Return [x, y] of the center of cell containing provided text 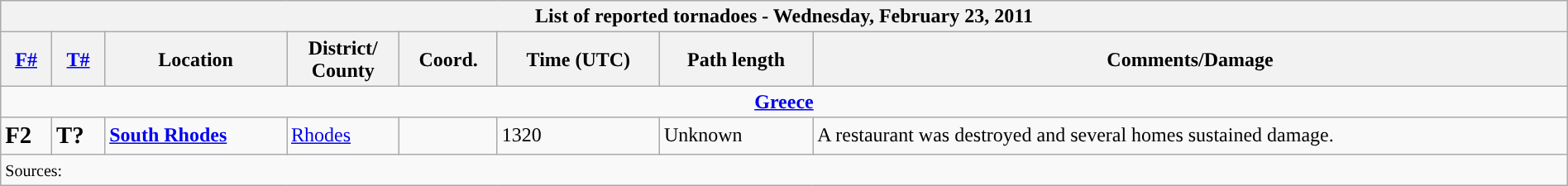
District/County [342, 60]
Location [196, 60]
Greece [784, 102]
F2 [26, 136]
Sources: [784, 169]
A restaurant was destroyed and several homes sustained damage. [1191, 136]
Comments/Damage [1191, 60]
T? [79, 136]
Rhodes [342, 136]
T# [79, 60]
1320 [578, 136]
Unknown [736, 136]
List of reported tornadoes - Wednesday, February 23, 2011 [784, 17]
Path length [736, 60]
Coord. [448, 60]
South Rhodes [196, 136]
Time (UTC) [578, 60]
F# [26, 60]
